Provide the [x, y] coordinate of the cell's center where the given text is located.  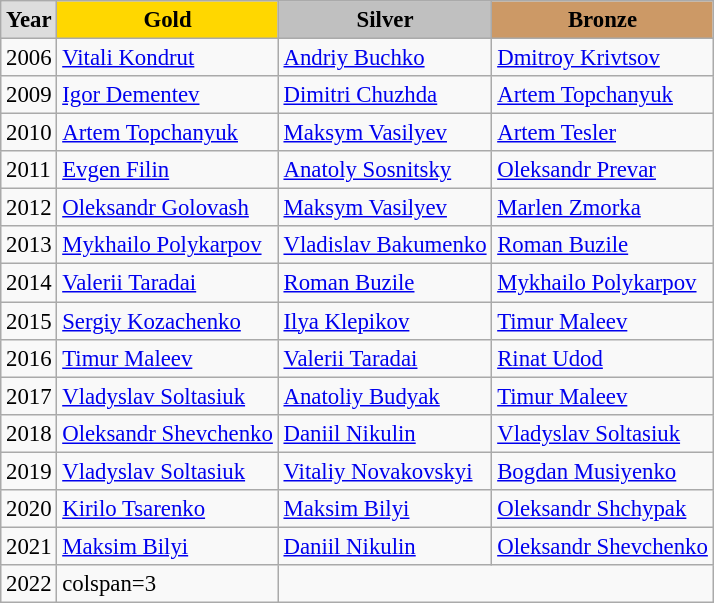
2021 [29, 546]
Kirilo Tsarenko [168, 509]
Year [29, 20]
2014 [29, 283]
Oleksandr Shchypak [602, 509]
Anatoliy Budyak [385, 396]
2013 [29, 245]
Sergiy Kozachenko [168, 321]
Anatoly Sosnitsky [385, 170]
2009 [29, 95]
Igor Dementev [168, 95]
Ilya Klepikov [385, 321]
2022 [29, 584]
Artem Tesler [602, 133]
Silver [385, 20]
2012 [29, 208]
Oleksandr Prevar [602, 170]
Vladislav Bakumenko [385, 245]
Vitali Kondrut [168, 58]
2017 [29, 396]
Bronze [602, 20]
Dimitri Chuzhda [385, 95]
Bogdan Musiyenko [602, 471]
colspan=3 [168, 584]
2020 [29, 509]
Oleksandr Golovash [168, 208]
2016 [29, 358]
2011 [29, 170]
Andriy Buchko [385, 58]
Vitaliy Novakovskyi [385, 471]
2010 [29, 133]
2018 [29, 433]
2015 [29, 321]
Rinat Udod [602, 358]
Gold [168, 20]
Dmitroy Krivtsov [602, 58]
2006 [29, 58]
Evgen Filin [168, 170]
Marlen Zmorka [602, 208]
2019 [29, 471]
